Output the (x, y) coordinate of the center of the cell containing the given text.  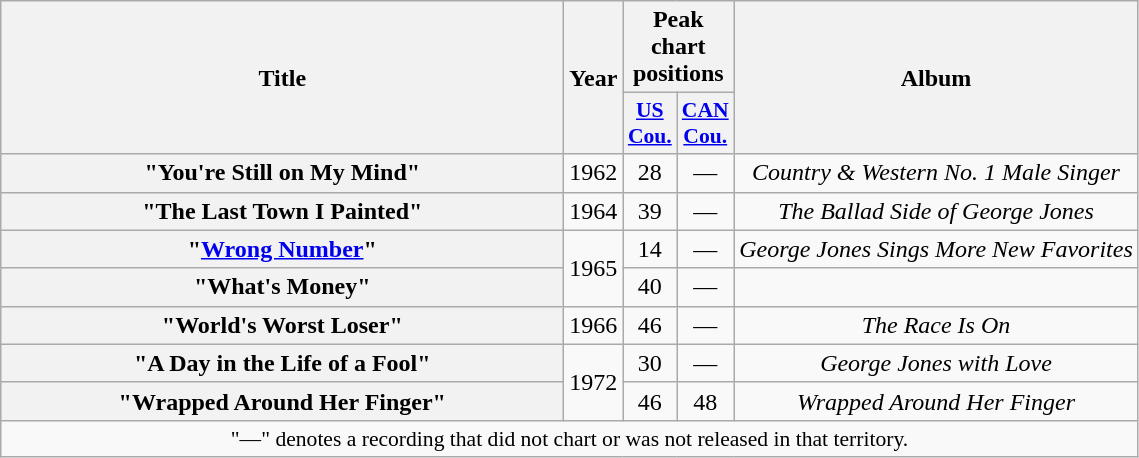
"Wrong Number" (282, 249)
Peak chartpositions (678, 47)
14 (650, 249)
"You're Still on My Mind" (282, 173)
1972 (594, 382)
George Jones with Love (936, 363)
39 (650, 211)
"A Day in the Life of a Fool" (282, 363)
Year (594, 78)
Album (936, 78)
The Race Is On (936, 325)
"Wrapped Around Her Finger" (282, 401)
"—" denotes a recording that did not chart or was not released in that territory. (570, 438)
USCou. (650, 124)
28 (650, 173)
48 (706, 401)
CANCou. (706, 124)
1964 (594, 211)
Wrapped Around Her Finger (936, 401)
1965 (594, 268)
Country & Western No. 1 Male Singer (936, 173)
1962 (594, 173)
The Ballad Side of George Jones (936, 211)
1966 (594, 325)
30 (650, 363)
"World's Worst Loser" (282, 325)
Title (282, 78)
"The Last Town I Painted" (282, 211)
40 (650, 287)
"What's Money" (282, 287)
George Jones Sings More New Favorites (936, 249)
